Pinpoint the cell where the given text exists, returning its (X, Y) midpoint coordinate. 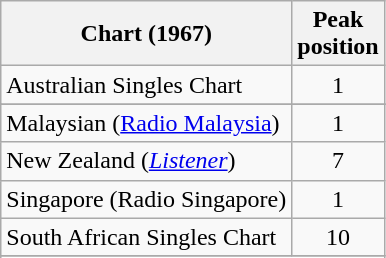
Peakposition (338, 34)
10 (338, 237)
Malaysian (Radio Malaysia) (146, 123)
Australian Singles Chart (146, 85)
Singapore (Radio Singapore) (146, 199)
New Zealand (Listener) (146, 161)
South African Singles Chart (146, 237)
7 (338, 161)
Chart (1967) (146, 34)
